Return the (X, Y) coordinate for the center point of the cell that contains the specified text.  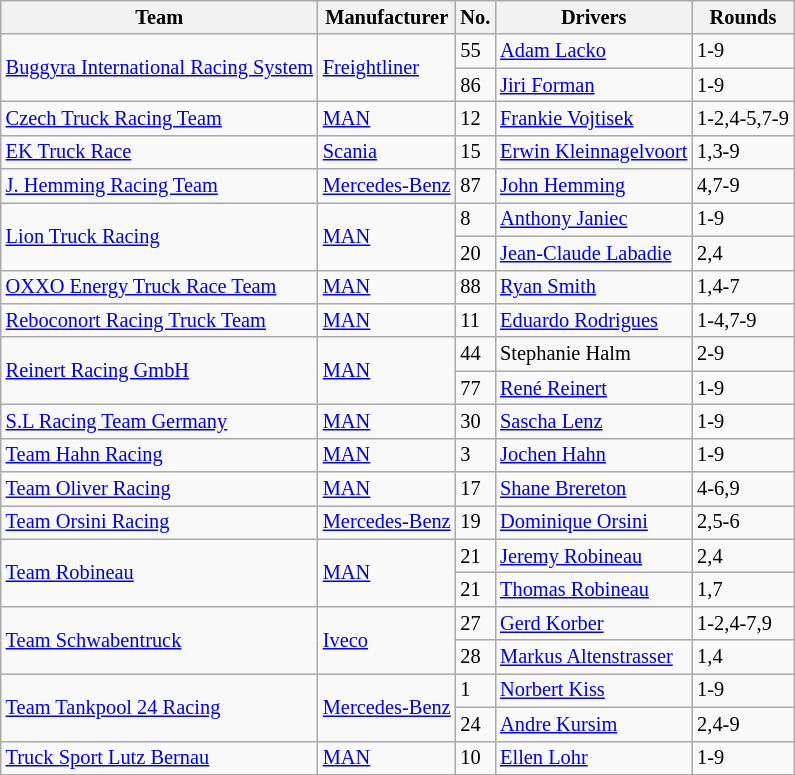
Eduardo Rodrigues (594, 320)
10 (476, 758)
Gerd Korber (594, 623)
Frankie Vojtisek (594, 118)
Sascha Lenz (594, 421)
John Hemming (594, 186)
Dominique Orsini (594, 522)
S.L Racing Team Germany (160, 421)
Thomas Robineau (594, 589)
J. Hemming Racing Team (160, 186)
8 (476, 219)
1-4,7-9 (742, 320)
Shane Brereton (594, 489)
René Reinert (594, 388)
28 (476, 657)
17 (476, 489)
Buggyra International Racing System (160, 68)
4,7-9 (742, 186)
11 (476, 320)
Erwin Kleinnagelvoort (594, 152)
OXXO Energy Truck Race Team (160, 287)
1,4-7 (742, 287)
Team (160, 17)
Markus Altenstrasser (594, 657)
1-2,4-7,9 (742, 623)
Stephanie Halm (594, 354)
Rounds (742, 17)
15 (476, 152)
20 (476, 253)
88 (476, 287)
EK Truck Race (160, 152)
Adam Lacko (594, 51)
Reboconort Racing Truck Team (160, 320)
1,3-9 (742, 152)
Anthony Janiec (594, 219)
Ryan Smith (594, 287)
55 (476, 51)
Team Orsini Racing (160, 522)
12 (476, 118)
Freightliner (387, 68)
Scania (387, 152)
19 (476, 522)
Drivers (594, 17)
2,4-9 (742, 724)
44 (476, 354)
Team Robineau (160, 572)
Team Oliver Racing (160, 489)
3 (476, 455)
Truck Sport Lutz Bernau (160, 758)
Team Schwabentruck (160, 640)
1,7 (742, 589)
No. (476, 17)
Manufacturer (387, 17)
Jean-Claude Labadie (594, 253)
Jiri Forman (594, 85)
87 (476, 186)
24 (476, 724)
1-2,4-5,7-9 (742, 118)
86 (476, 85)
Ellen Lohr (594, 758)
2-9 (742, 354)
Jochen Hahn (594, 455)
Team Tankpool 24 Racing (160, 706)
27 (476, 623)
Norbert Kiss (594, 690)
77 (476, 388)
Team Hahn Racing (160, 455)
Lion Truck Racing (160, 236)
Czech Truck Racing Team (160, 118)
1,4 (742, 657)
1 (476, 690)
30 (476, 421)
Jeremy Robineau (594, 556)
Reinert Racing GmbH (160, 370)
Andre Kursim (594, 724)
2,5-6 (742, 522)
Iveco (387, 640)
4-6,9 (742, 489)
